Provide the (X, Y) coordinate of the cell's center where the given text is located.  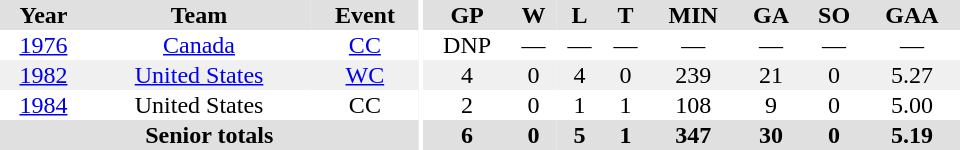
GA (771, 15)
1982 (44, 75)
2 (468, 105)
347 (694, 135)
5.00 (912, 105)
SO (834, 15)
1984 (44, 105)
1976 (44, 45)
GP (468, 15)
T (626, 15)
Canada (199, 45)
5.19 (912, 135)
WC (364, 75)
30 (771, 135)
Year (44, 15)
GAA (912, 15)
Event (364, 15)
21 (771, 75)
Senior totals (210, 135)
L (580, 15)
Team (199, 15)
5 (580, 135)
6 (468, 135)
5.27 (912, 75)
W (534, 15)
MIN (694, 15)
239 (694, 75)
108 (694, 105)
DNP (468, 45)
9 (771, 105)
